Find where the given text appears and provide that cell's center as [X, Y] coordinate. 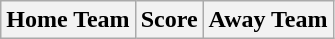
Away Team [268, 20]
Home Team [68, 20]
Score [169, 20]
